Detect which cell encompasses the target text, then output its [x, y] center coordinate. 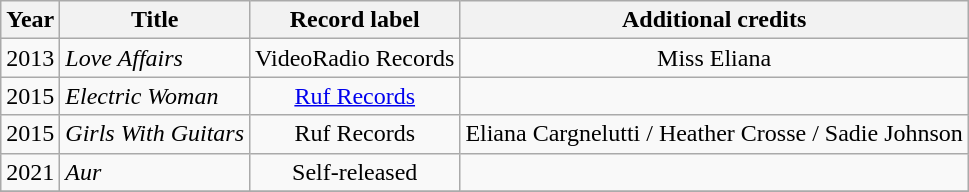
Title [155, 20]
Aur [155, 172]
Love Affairs [155, 58]
Additional credits [714, 20]
Girls With Guitars [155, 134]
2021 [30, 172]
Miss Eliana [714, 58]
Year [30, 20]
2013 [30, 58]
Record label [355, 20]
Self-released [355, 172]
Electric Woman [155, 96]
VideoRadio Records [355, 58]
Eliana Cargnelutti / Heather Crosse / Sadie Johnson [714, 134]
